Pinpoint the cell where the given text exists, returning its [x, y] midpoint coordinate. 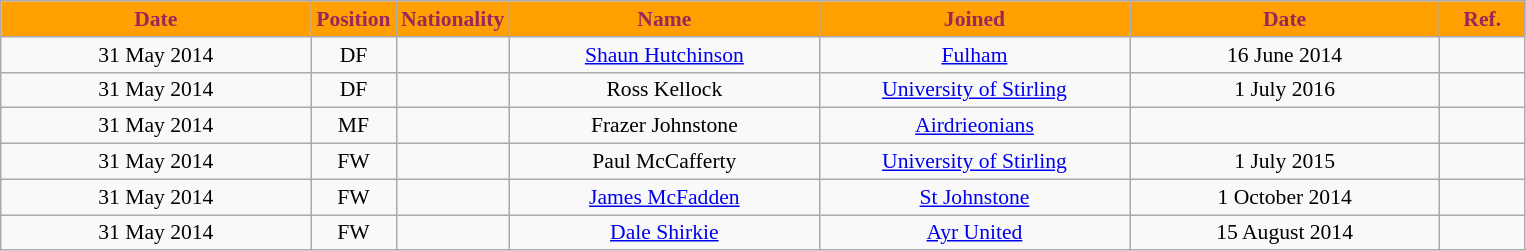
Position [354, 19]
Name [664, 19]
Frazer Johnstone [664, 126]
St Johnstone [974, 197]
Airdrieonians [974, 126]
Ref. [1482, 19]
1 July 2016 [1285, 90]
15 August 2014 [1285, 233]
James McFadden [664, 197]
Ross Kellock [664, 90]
16 June 2014 [1285, 55]
1 July 2015 [1285, 162]
Nationality [452, 19]
Paul McCafferty [664, 162]
Dale Shirkie [664, 233]
Shaun Hutchinson [664, 55]
Joined [974, 19]
1 October 2014 [1285, 197]
Ayr United [974, 233]
Fulham [974, 55]
MF [354, 126]
